Find where the given text appears and provide that cell's center as (X, Y) coordinate. 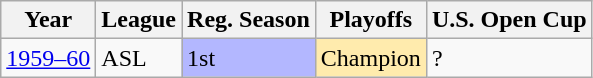
Champion (370, 58)
ASL (139, 58)
Playoffs (370, 20)
Reg. Season (249, 20)
U.S. Open Cup (509, 20)
1959–60 (48, 58)
? (509, 58)
League (139, 20)
Year (48, 20)
1st (249, 58)
